Pinpoint the cell where the given text exists, returning its (X, Y) midpoint coordinate. 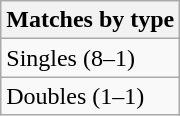
Matches by type (90, 20)
Doubles (1–1) (90, 96)
Singles (8–1) (90, 58)
